Pinpoint the cell where the given text exists, returning its (X, Y) midpoint coordinate. 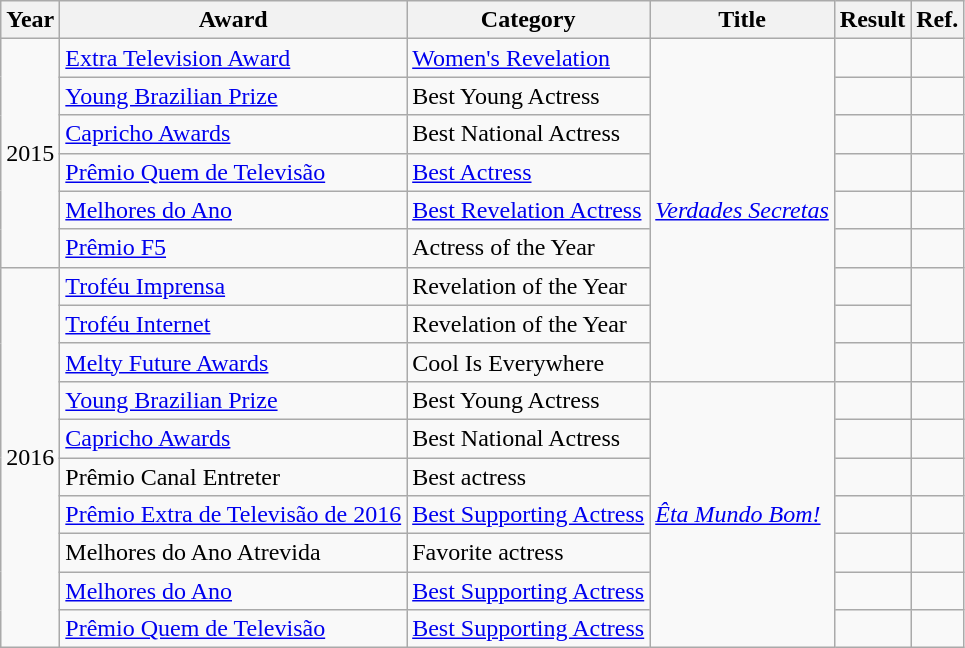
Award (234, 20)
Troféu Internet (234, 324)
Melhores do Ano Atrevida (234, 553)
Extra Television Award (234, 58)
Prêmio Canal Entreter (234, 477)
Category (528, 20)
Best Revelation Actress (528, 210)
Best Actress (528, 172)
Result (872, 20)
2015 (30, 153)
Title (742, 20)
Ref. (938, 20)
Actress of the Year (528, 248)
Troféu Imprensa (234, 286)
Verdades Secretas (742, 210)
2016 (30, 458)
Best actress (528, 477)
Prêmio Extra de Televisão de 2016 (234, 515)
Women's Revelation (528, 58)
Favorite actress (528, 553)
Êta Mundo Bom! (742, 514)
Prêmio F5 (234, 248)
Cool Is Everywhere (528, 362)
Melty Future Awards (234, 362)
Year (30, 20)
